Search for the cell housing the specified text and yield its (x, y) center coordinate. 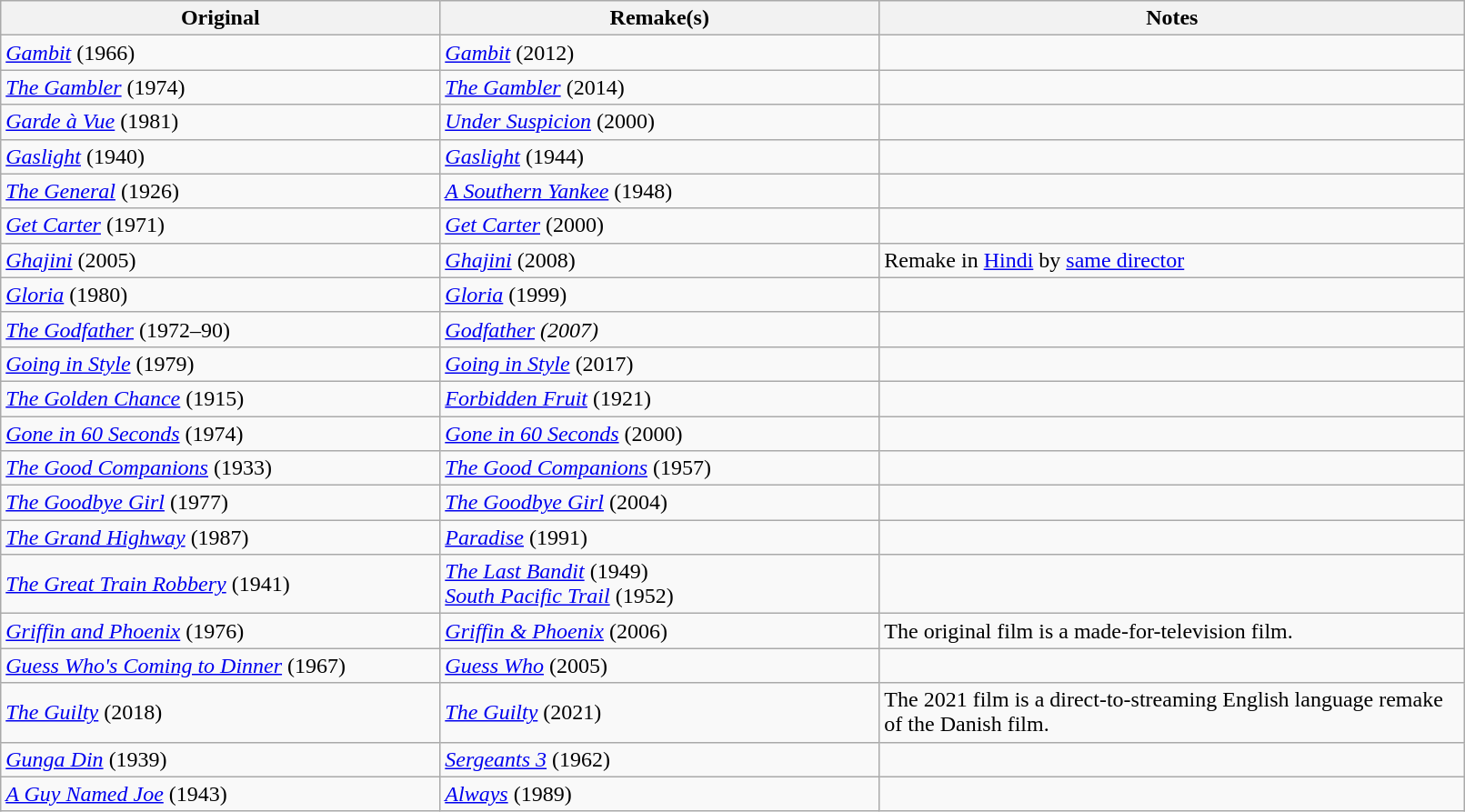
Gambit (2012) (660, 53)
Griffin and Phoenix (1976) (220, 631)
Going in Style (1979) (220, 364)
Original (220, 18)
Gaslight (1940) (220, 156)
Get Carter (2000) (660, 226)
The Goodbye Girl (1977) (220, 503)
The Great Train Robbery (1941) (220, 584)
The 2021 film is a direct-to-streaming English language remake of the Danish film. (1172, 713)
Forbidden Fruit (1921) (660, 398)
Gone in 60 Seconds (1974) (220, 434)
The Gambler (2014) (660, 87)
Remake(s) (660, 18)
Ghajini (2008) (660, 260)
Paradise (1991) (660, 537)
Get Carter (1971) (220, 226)
Under Suspicion (2000) (660, 122)
Guess Who's Coming to Dinner (1967) (220, 666)
The Godfather (1972–90) (220, 329)
The Gambler (1974) (220, 87)
The Last Bandit (1949)South Pacific Trail (1952) (660, 584)
Godfather (2007) (660, 329)
The Goodbye Girl (2004) (660, 503)
Gunga Din (1939) (220, 759)
Always (1989) (660, 794)
The Guilty (2018) (220, 713)
The Good Companions (1933) (220, 468)
The Guilty (2021) (660, 713)
Gloria (1999) (660, 295)
The Good Companions (1957) (660, 468)
The Golden Chance (1915) (220, 398)
Gambit (1966) (220, 53)
Griffin & Phoenix (2006) (660, 631)
Garde à Vue (1981) (220, 122)
Going in Style (2017) (660, 364)
The original film is a made-for-television film. (1172, 631)
Remake in Hindi by same director (1172, 260)
Sergeants 3 (1962) (660, 759)
Notes (1172, 18)
A Guy Named Joe (1943) (220, 794)
Gloria (1980) (220, 295)
The General (1926) (220, 191)
Gaslight (1944) (660, 156)
The Grand Highway (1987) (220, 537)
Ghajini (2005) (220, 260)
A Southern Yankee (1948) (660, 191)
Gone in 60 Seconds (2000) (660, 434)
Guess Who (2005) (660, 666)
